Return the (X, Y) coordinate for the center point of the cell that contains the specified text.  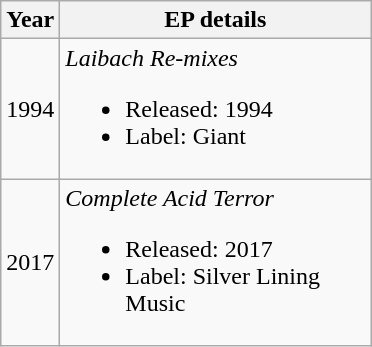
2017 (30, 262)
EP details (216, 20)
1994 (30, 109)
Year (30, 20)
Laibach Re-mixesReleased: 1994Label: Giant (216, 109)
Complete Acid TerrorReleased: 2017Label: Silver Lining Music (216, 262)
